Locate the cell with the specified text and output its (X, Y) center coordinate. 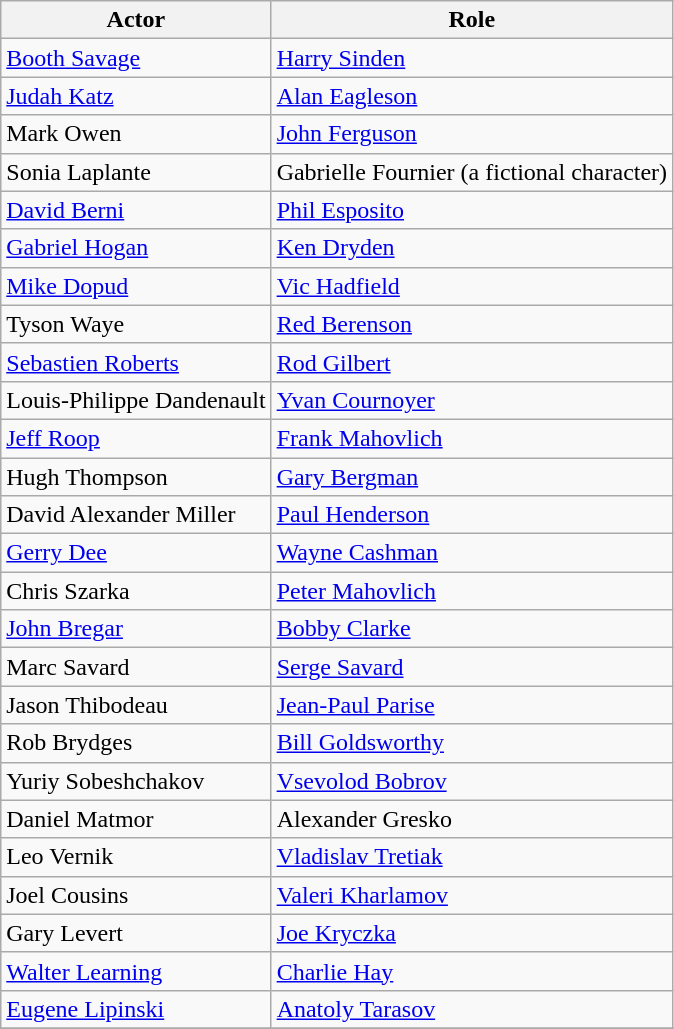
Marc Savard (136, 667)
Alan Eagleson (472, 96)
Hugh Thompson (136, 477)
Red Berenson (472, 324)
Gabriel Hogan (136, 248)
Sebastien Roberts (136, 362)
Leo Vernik (136, 857)
Mark Owen (136, 134)
Yuriy Sobeshchakov (136, 781)
Vsevolod Bobrov (472, 781)
Gabrielle Fournier (a fictional character) (472, 172)
Role (472, 20)
Alexander Gresko (472, 819)
Gerry Dee (136, 553)
Gary Levert (136, 933)
Harry Sinden (472, 58)
Ken Dryden (472, 248)
Phil Esposito (472, 210)
Jean-Paul Parise (472, 705)
Jeff Roop (136, 438)
Actor (136, 20)
Louis-Philippe Dandenault (136, 400)
Sonia Laplante (136, 172)
Daniel Matmor (136, 819)
Bill Goldsworthy (472, 743)
Vic Hadfield (472, 286)
Jason Thibodeau (136, 705)
Wayne Cashman (472, 553)
Yvan Cournoyer (472, 400)
Mike Dopud (136, 286)
Paul Henderson (472, 515)
Chris Szarka (136, 591)
Vladislav Tretiak (472, 857)
John Ferguson (472, 134)
Joe Kryczka (472, 933)
Bobby Clarke (472, 629)
Rod Gilbert (472, 362)
Walter Learning (136, 971)
Judah Katz (136, 96)
John Bregar (136, 629)
Tyson Waye (136, 324)
Valeri Kharlamov (472, 895)
Peter Mahovlich (472, 591)
Booth Savage (136, 58)
David Berni (136, 210)
Joel Cousins (136, 895)
Serge Savard (472, 667)
Gary Bergman (472, 477)
Eugene Lipinski (136, 1009)
David Alexander Miller (136, 515)
Anatoly Tarasov (472, 1009)
Charlie Hay (472, 971)
Frank Mahovlich (472, 438)
Rob Brydges (136, 743)
